From the cell containing the given text, extract its center point as [X, Y] coordinate. 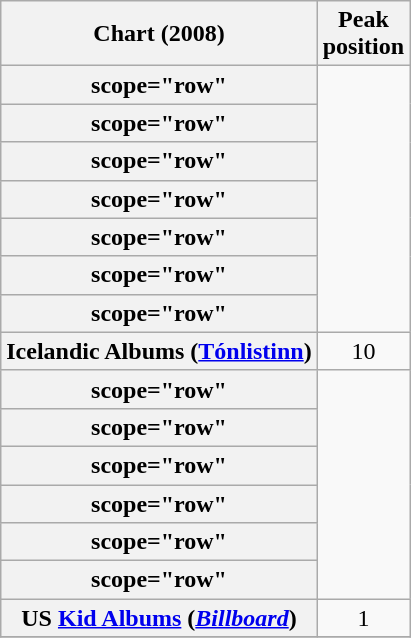
Chart (2008) [159, 34]
Icelandic Albums (Tónlistinn) [159, 351]
1 [363, 618]
10 [363, 351]
Peakposition [363, 34]
US Kid Albums (Billboard) [159, 618]
